For the text-containing cell, return its midpoint in [x, y] coordinate format. 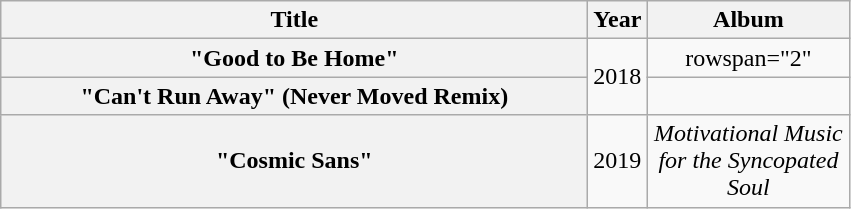
"Can't Run Away" (Never Moved Remix) [294, 96]
2019 [618, 161]
rowspan="2" [748, 58]
2018 [618, 77]
"Cosmic Sans" [294, 161]
Year [618, 20]
Title [294, 20]
Album [748, 20]
Motivational Music for the Syncopated Soul [748, 161]
"Good to Be Home" [294, 58]
